Locate the cell with the specified text and output its (X, Y) center coordinate. 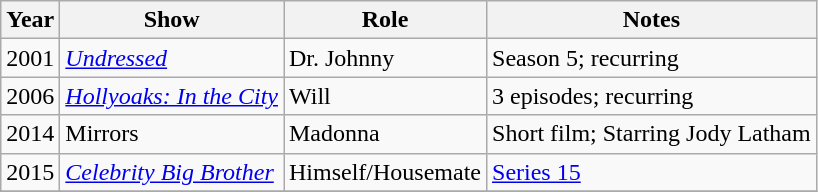
Notes (652, 20)
Series 15 (652, 172)
Role (386, 20)
Mirrors (172, 134)
Show (172, 20)
Celebrity Big Brother (172, 172)
2015 (30, 172)
Short film; Starring Jody Latham (652, 134)
Himself/Housemate (386, 172)
Hollyoaks: In the City (172, 96)
Dr. Johnny (386, 58)
Undressed (172, 58)
3 episodes; recurring (652, 96)
Year (30, 20)
Madonna (386, 134)
2001 (30, 58)
Will (386, 96)
2014 (30, 134)
2006 (30, 96)
Season 5; recurring (652, 58)
